Detect which cell encompasses the target text, then output its [x, y] center coordinate. 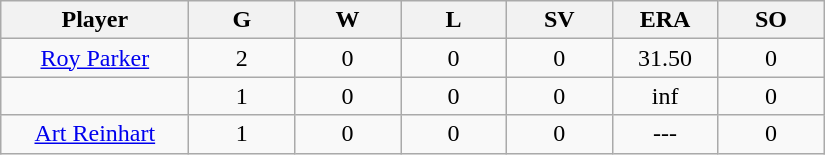
ERA [665, 20]
2 [242, 58]
31.50 [665, 58]
Roy Parker [95, 58]
SO [771, 20]
inf [665, 96]
Player [95, 20]
Art Reinhart [95, 134]
SV [559, 20]
L [454, 20]
W [348, 20]
G [242, 20]
--- [665, 134]
